Scan for the cell matching the given text and deliver its [x, y] coordinate at center. 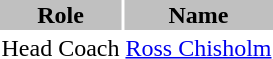
Role [60, 15]
Name [198, 15]
